Identify which cell holds the provided text, then report its (X, Y) central coordinate. 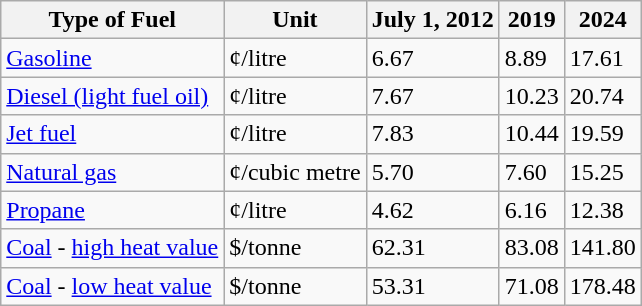
8.89 (532, 58)
Unit (295, 20)
Propane (112, 210)
7.83 (432, 134)
Diesel (light fuel oil) (112, 96)
¢/cubic metre (295, 172)
Jet fuel (112, 134)
62.31 (432, 248)
19.59 (602, 134)
141.80 (602, 248)
Type of Fuel (112, 20)
Gasoline (112, 58)
Natural gas (112, 172)
20.74 (602, 96)
Coal - high heat value (112, 248)
6.67 (432, 58)
4.62 (432, 210)
2024 (602, 20)
10.44 (532, 134)
Coal - low heat value (112, 286)
6.16 (532, 210)
10.23 (532, 96)
7.60 (532, 172)
July 1, 2012 (432, 20)
17.61 (602, 58)
83.08 (532, 248)
53.31 (432, 286)
12.38 (602, 210)
5.70 (432, 172)
7.67 (432, 96)
15.25 (602, 172)
2019 (532, 20)
178.48 (602, 286)
71.08 (532, 286)
